Capture the cell that displays the provided text and extract its [x, y] central coordinate. 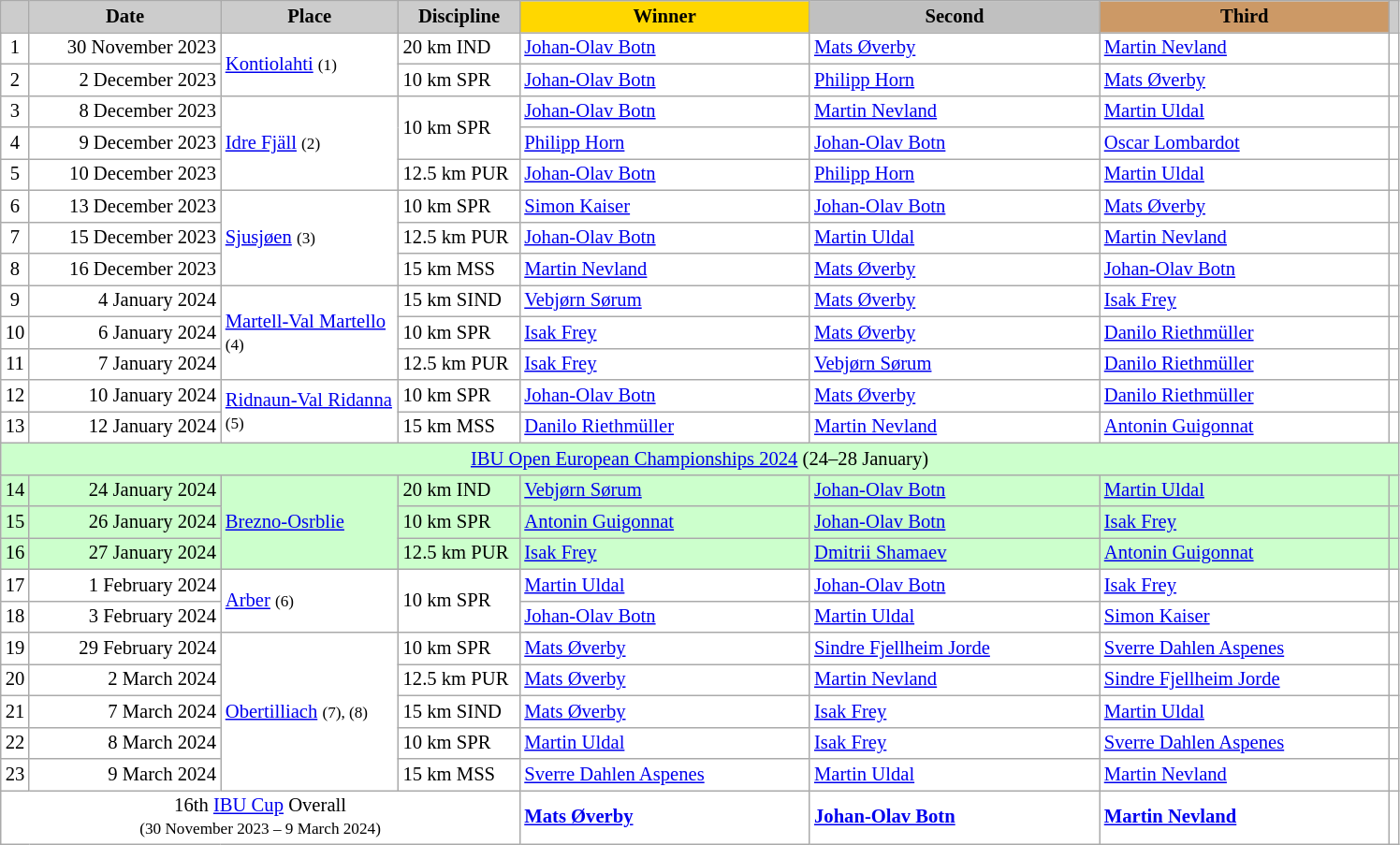
4 [15, 143]
Third [1245, 16]
10 January 2024 [125, 396]
12 January 2024 [125, 427]
8 [15, 269]
1 February 2024 [125, 585]
20 [15, 679]
10 [15, 332]
23 [15, 774]
19 [15, 648]
8 December 2023 [125, 111]
5 [15, 174]
3 February 2024 [125, 617]
29 February 2024 [125, 648]
13 [15, 427]
15 December 2023 [125, 238]
24 January 2024 [125, 490]
7 January 2024 [125, 364]
Kontiolahti (1) [310, 64]
17 [15, 585]
11 [15, 364]
Winner [664, 16]
7 [15, 238]
9 [15, 300]
12 [15, 396]
2 [15, 80]
9 December 2023 [125, 143]
1 [15, 48]
Ridnaun-Val Ridanna (5) [310, 412]
Place [310, 16]
27 January 2024 [125, 553]
26 January 2024 [125, 521]
2 March 2024 [125, 679]
16 [15, 553]
Sjusjøen (3) [310, 238]
IBU Open European Championships 2024 (24–28 January) [700, 459]
Discipline [459, 16]
16 December 2023 [125, 269]
Oscar Lombardot [1245, 143]
6 [15, 206]
9 March 2024 [125, 774]
Obertilliach (7), (8) [310, 711]
Martell-Val Martello (4) [310, 331]
Dmitrii Shamaev [955, 553]
14 [15, 490]
16th IBU Cup Overall(30 November 2023 – 9 March 2024) [260, 817]
8 March 2024 [125, 743]
Second [955, 16]
3 [15, 111]
2 December 2023 [125, 80]
22 [15, 743]
Date [125, 16]
Idre Fjäll (2) [310, 142]
7 March 2024 [125, 711]
Arber (6) [310, 601]
30 November 2023 [125, 48]
15 [15, 521]
10 December 2023 [125, 174]
13 December 2023 [125, 206]
4 January 2024 [125, 300]
18 [15, 617]
21 [15, 711]
Brezno-Osrblie [310, 522]
6 January 2024 [125, 332]
